Scan for the cell matching the given text and deliver its (x, y) coordinate at center. 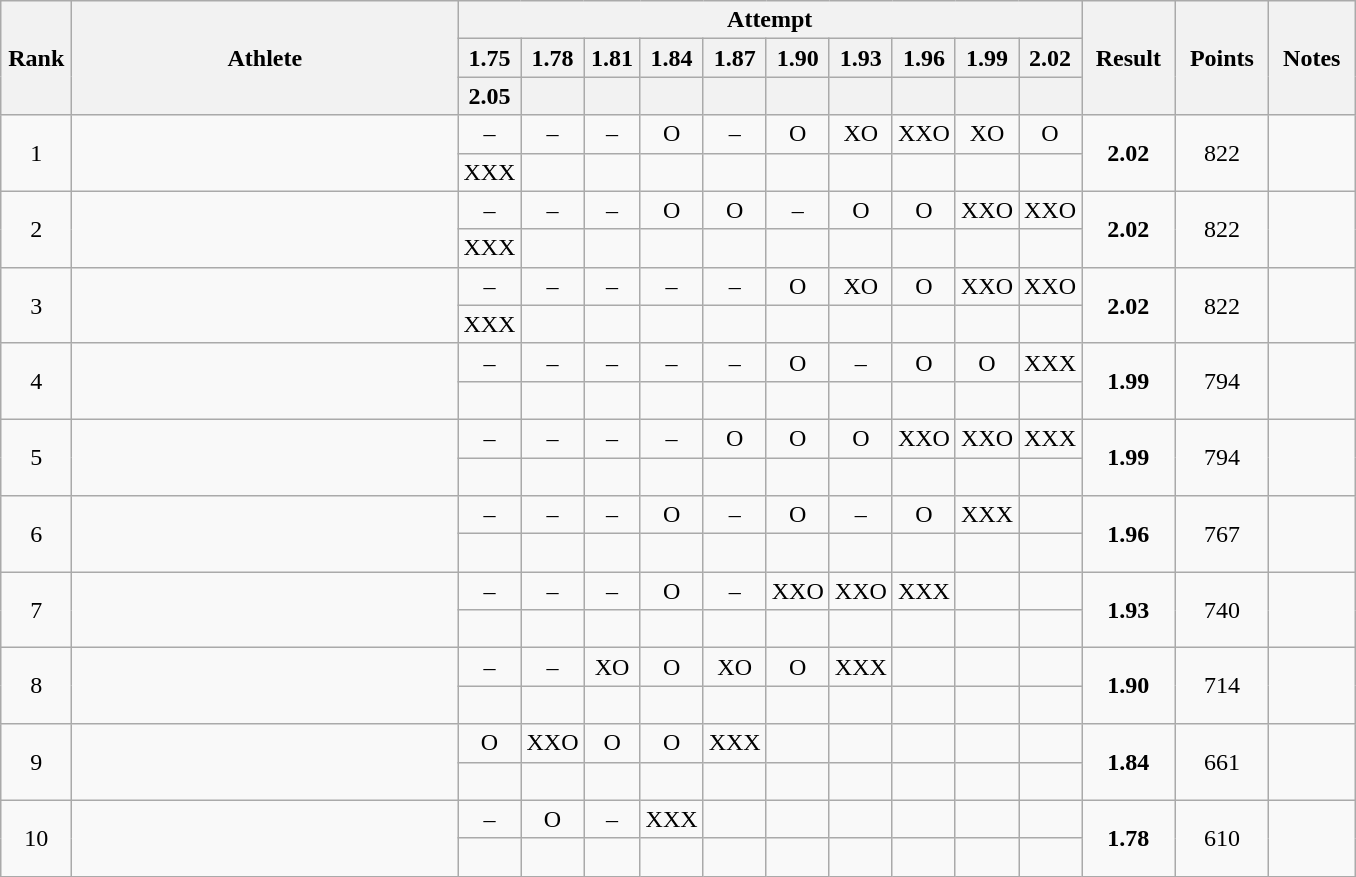
610 (1222, 838)
9 (36, 762)
7 (36, 610)
4 (36, 381)
1 (36, 153)
Athlete (265, 58)
2.05 (490, 96)
767 (1222, 534)
10 (36, 838)
3 (36, 305)
1.75 (490, 58)
Result (1129, 58)
Attempt (770, 20)
Points (1222, 58)
714 (1222, 686)
8 (36, 686)
1.81 (612, 58)
2 (36, 229)
5 (36, 457)
1.87 (734, 58)
Rank (36, 58)
Notes (1312, 58)
740 (1222, 610)
661 (1222, 762)
6 (36, 534)
